Return the (X, Y) coordinate for the center point of the cell that contains the specified text.  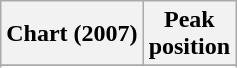
Peakposition (189, 34)
Chart (2007) (72, 34)
